Find where the given text appears and provide that cell's center as (X, Y) coordinate. 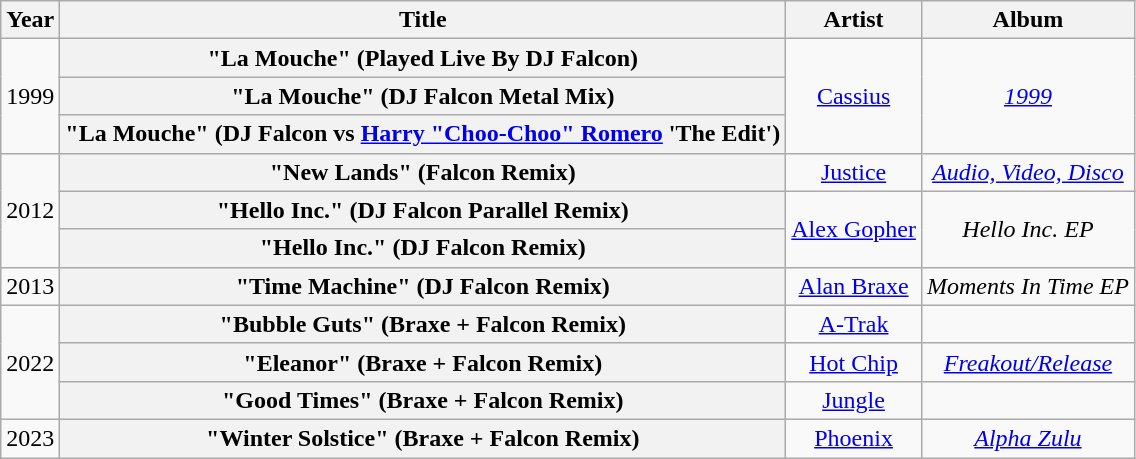
"Eleanor" (Braxe + Falcon Remix) (423, 362)
"Hello Inc." (DJ Falcon Remix) (423, 248)
Alex Gopher (854, 229)
Year (30, 20)
Jungle (854, 400)
"Bubble Guts" (Braxe + Falcon Remix) (423, 324)
Hello Inc. EP (1028, 229)
Audio, Video, Disco (1028, 172)
"La Mouche" (DJ Falcon Metal Mix) (423, 96)
"Time Machine" (DJ Falcon Remix) (423, 286)
"La Mouche" (Played Live By DJ Falcon) (423, 58)
"Winter Solstice" (Braxe + Falcon Remix) (423, 438)
"Hello Inc." (DJ Falcon Parallel Remix) (423, 210)
Alpha Zulu (1028, 438)
2012 (30, 210)
Title (423, 20)
Artist (854, 20)
Phoenix (854, 438)
2023 (30, 438)
2013 (30, 286)
Alan Braxe (854, 286)
Cassius (854, 96)
Moments In Time EP (1028, 286)
Hot Chip (854, 362)
A-Trak (854, 324)
"New Lands" (Falcon Remix) (423, 172)
Album (1028, 20)
"Good Times" (Braxe + Falcon Remix) (423, 400)
2022 (30, 362)
"La Mouche" (DJ Falcon vs Harry "Choo-Choo" Romero 'The Edit') (423, 134)
Freakout/Release (1028, 362)
Justice (854, 172)
